Capture the cell that displays the provided text and extract its [x, y] central coordinate. 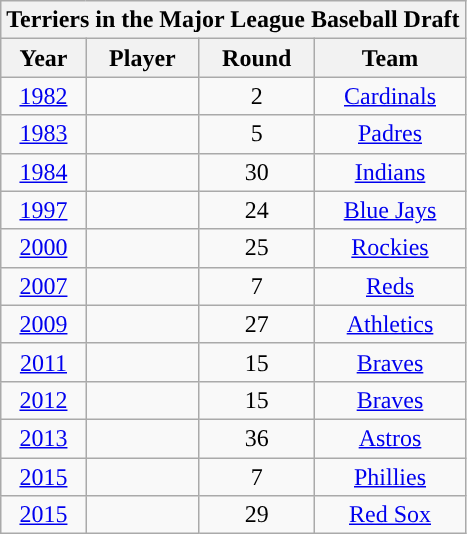
Athletics [390, 324]
Round [257, 58]
2013 [44, 438]
1984 [44, 172]
Reds [390, 286]
2 [257, 96]
Player [142, 58]
25 [257, 248]
Phillies [390, 477]
36 [257, 438]
Astros [390, 438]
Rockies [390, 248]
24 [257, 210]
Padres [390, 134]
Cardinals [390, 96]
29 [257, 515]
30 [257, 172]
Year [44, 58]
2000 [44, 248]
1982 [44, 96]
Red Sox [390, 515]
5 [257, 134]
27 [257, 324]
2011 [44, 362]
Blue Jays [390, 210]
Indians [390, 172]
Terriers in the Major League Baseball Draft [233, 20]
1983 [44, 134]
2009 [44, 324]
Team [390, 58]
1997 [44, 210]
2007 [44, 286]
2012 [44, 400]
